Provide the [x, y] coordinate of the cell's center where the given text is located.  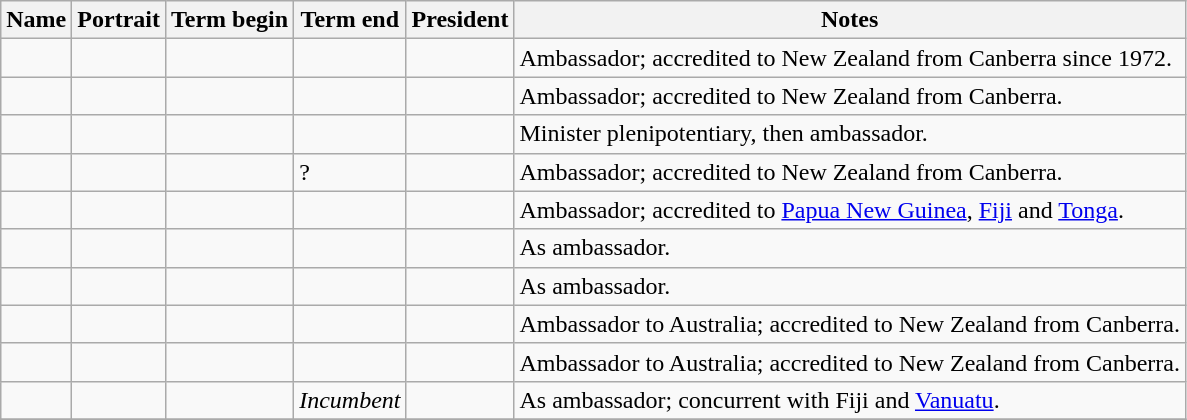
Ambassador; accredited to Papua New Guinea, Fiji and Tonga. [850, 210]
Minister plenipotentiary, then ambassador. [850, 134]
As ambassador; concurrent with Fiji and Vanuatu. [850, 400]
Incumbent [350, 400]
? [350, 172]
Term end [350, 20]
Portrait [119, 20]
Notes [850, 20]
President [460, 20]
Term begin [229, 20]
Ambassador; accredited to New Zealand from Canberra since 1972. [850, 58]
Name [36, 20]
